Return (x, y) of the center of cell containing provided text 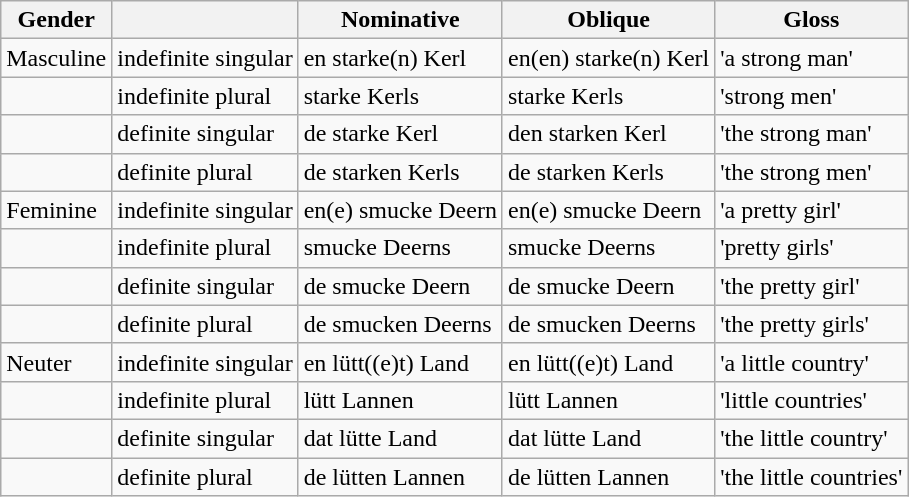
den starken Kerl (608, 134)
'the pretty girl' (812, 286)
Neuter (56, 362)
en(en) starke(n) Kerl (608, 58)
Feminine (56, 210)
'pretty girls' (812, 248)
Gender (56, 20)
'the little country' (812, 438)
Gloss (812, 20)
de starke Kerl (400, 134)
'the pretty girls' (812, 324)
'a strong man' (812, 58)
'the strong man' (812, 134)
'strong men' (812, 96)
'the strong men' (812, 172)
'a little country' (812, 362)
en starke(n) Kerl (400, 58)
Masculine (56, 58)
'the little countries' (812, 477)
Nominative (400, 20)
Oblique (608, 20)
'a pretty girl' (812, 210)
'little countries' (812, 400)
